Return (x, y) of the center of cell containing provided text 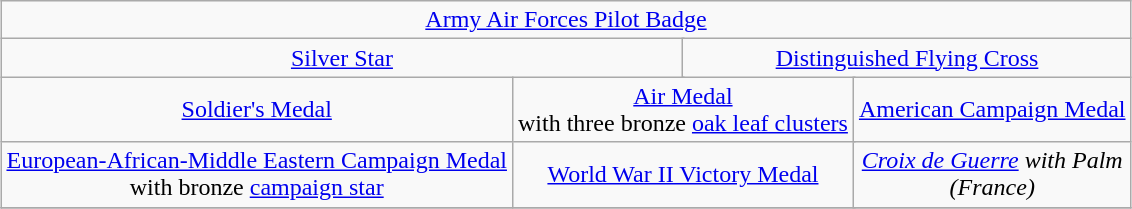
World War II Victory Medal (682, 174)
American Campaign Medal (992, 110)
Army Air Forces Pilot Badge (566, 20)
Soldier's Medal (257, 110)
European-African-Middle Eastern Campaign Medalwith bronze campaign star (257, 174)
Silver Star (342, 58)
Distinguished Flying Cross (907, 58)
Croix de Guerre with Palm(France) (992, 174)
Air Medalwith three bronze oak leaf clusters (682, 110)
